Detect which cell encompasses the target text, then output its [x, y] center coordinate. 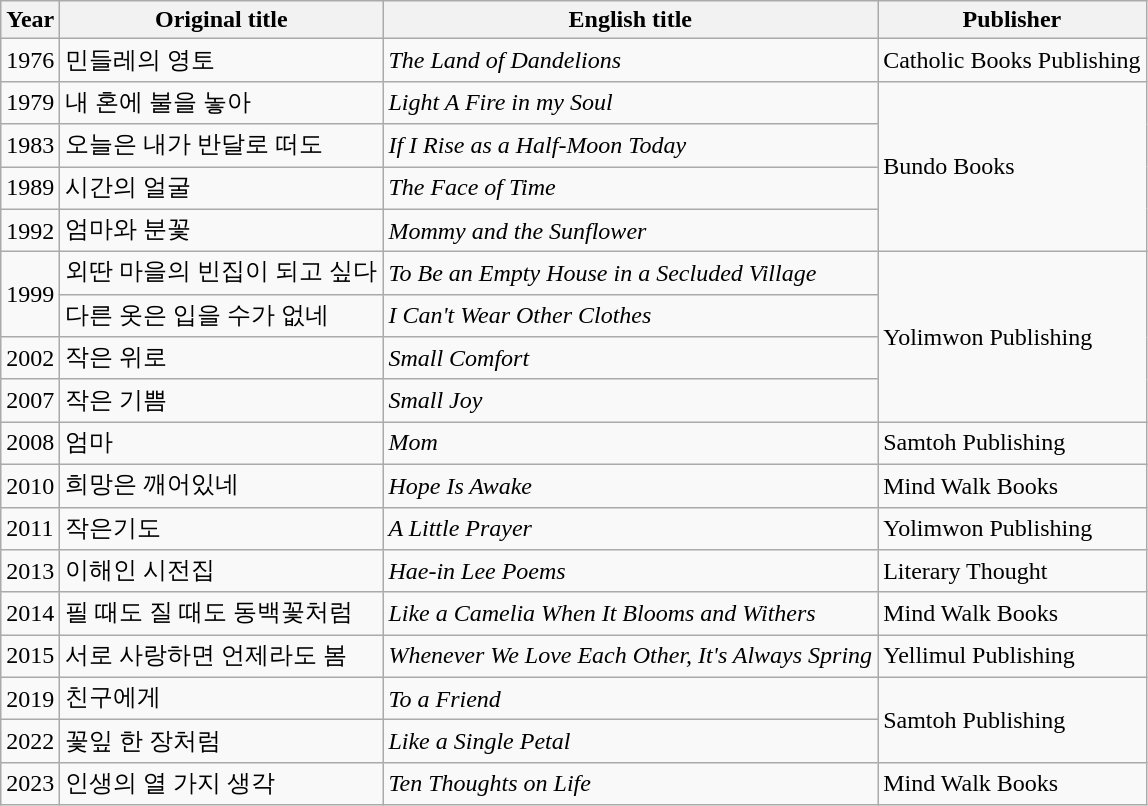
작은 위로 [222, 358]
작은기도 [222, 528]
1992 [30, 230]
2015 [30, 656]
1983 [30, 146]
Hae-in Lee Poems [630, 572]
2008 [30, 444]
엄마 [222, 444]
꽃잎 한 장처럼 [222, 742]
희망은 깨어있네 [222, 486]
2014 [30, 614]
오늘은 내가 반달로 떠도 [222, 146]
인생의 열 가지 생각 [222, 784]
Bundo Books [1012, 166]
Hope Is Awake [630, 486]
2011 [30, 528]
2013 [30, 572]
2010 [30, 486]
1989 [30, 188]
Light A Fire in my Soul [630, 102]
이해인 시전집 [222, 572]
필 때도 질 때도 동백꽃처럼 [222, 614]
Small Joy [630, 400]
Yellimul Publishing [1012, 656]
Original title [222, 20]
1976 [30, 60]
서로 사랑하면 언제라도 봄 [222, 656]
Ten Thoughts on Life [630, 784]
English title [630, 20]
민들레의 영토 [222, 60]
1979 [30, 102]
시간의 얼굴 [222, 188]
Small Comfort [630, 358]
내 혼에 불을 놓아 [222, 102]
I Can't Wear Other Clothes [630, 316]
Mommy and the Sunflower [630, 230]
엄마와 분꽃 [222, 230]
If I Rise as a Half-Moon Today [630, 146]
Whenever We Love Each Other, It's Always Spring [630, 656]
Catholic Books Publishing [1012, 60]
Mom [630, 444]
The Land of Dandelions [630, 60]
외딴 마을의 빈집이 되고 싶다 [222, 274]
Literary Thought [1012, 572]
A Little Prayer [630, 528]
작은 기쁨 [222, 400]
친구에게 [222, 698]
2022 [30, 742]
1999 [30, 294]
To Be an Empty House in a Secluded Village [630, 274]
2023 [30, 784]
Like a Single Petal [630, 742]
Like a Camelia When It Blooms and Withers [630, 614]
Publisher [1012, 20]
다른 옷은 입을 수가 없네 [222, 316]
The Face of Time [630, 188]
Year [30, 20]
2019 [30, 698]
To a Friend [630, 698]
2007 [30, 400]
2002 [30, 358]
